Determine the [X, Y] coordinate at the center of the cell enclosing the given text.  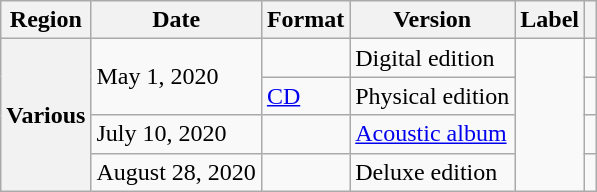
August 28, 2020 [176, 172]
Physical edition [432, 96]
Deluxe edition [432, 172]
Format [305, 20]
Label [550, 20]
July 10, 2020 [176, 134]
Digital edition [432, 58]
May 1, 2020 [176, 77]
Various [46, 115]
Acoustic album [432, 134]
Version [432, 20]
Date [176, 20]
CD [305, 96]
Region [46, 20]
